For the text-containing cell, return its midpoint in (x, y) coordinate format. 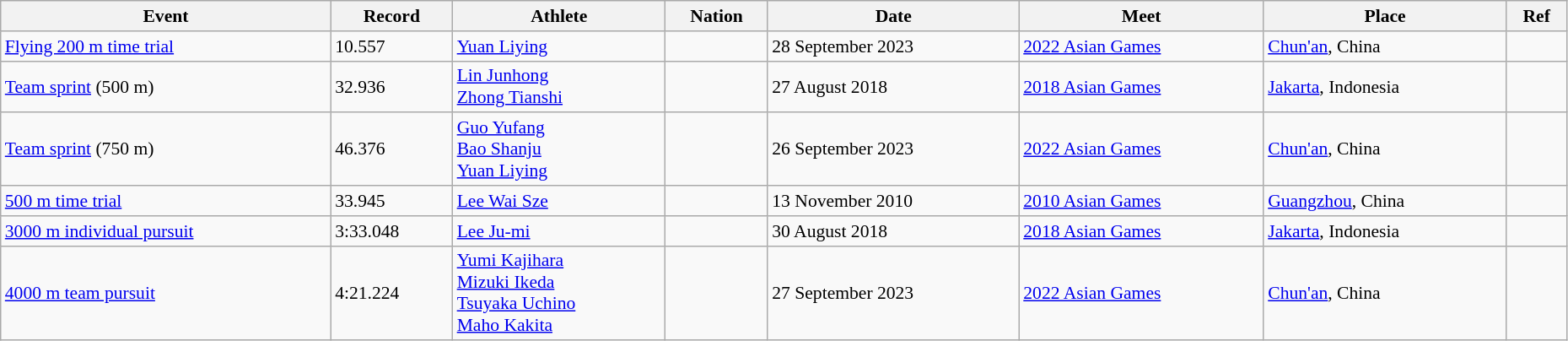
Lee Wai Sze (559, 201)
Event (165, 16)
Place (1385, 16)
500 m time trial (165, 201)
Yuan Liying (559, 46)
Guangzhou, China (1385, 201)
Athlete (559, 16)
Lee Ju-mi (559, 231)
Meet (1141, 16)
Lin JunhongZhong Tianshi (559, 86)
30 August 2018 (893, 231)
26 September 2023 (893, 150)
46.376 (391, 150)
Date (893, 16)
Record (391, 16)
Guo YufangBao ShanjuYuan Liying (559, 150)
28 September 2023 (893, 46)
3000 m individual pursuit (165, 231)
32.936 (391, 86)
Nation (717, 16)
Yumi Kajihara Mizuki IkedaTsuyaka UchinoMaho Kakita (559, 293)
Team sprint (750 m) (165, 150)
10.557 (391, 46)
Flying 200 m time trial (165, 46)
3:33.048 (391, 231)
27 September 2023 (893, 293)
Team sprint (500 m) (165, 86)
2010 Asian Games (1141, 201)
4000 m team pursuit (165, 293)
33.945 (391, 201)
27 August 2018 (893, 86)
4:21.224 (391, 293)
13 November 2010 (893, 201)
Ref (1537, 16)
